Extract the [X, Y] coordinate from the center of the cell holding the provided text.  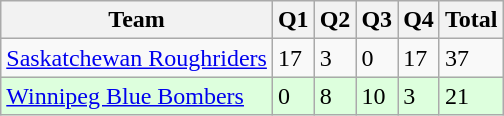
Team [137, 20]
10 [377, 96]
Saskatchewan Roughriders [137, 58]
Total [471, 20]
Q3 [377, 20]
Q1 [293, 20]
21 [471, 96]
Q4 [419, 20]
37 [471, 58]
Q2 [335, 20]
8 [335, 96]
Winnipeg Blue Bombers [137, 96]
